Find where the given text appears and provide that cell's center as (x, y) coordinate. 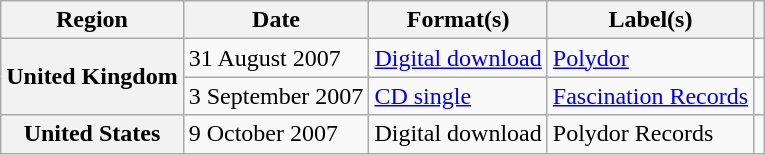
9 October 2007 (276, 134)
United Kingdom (92, 77)
3 September 2007 (276, 96)
United States (92, 134)
Polydor Records (650, 134)
Region (92, 20)
Label(s) (650, 20)
Fascination Records (650, 96)
Polydor (650, 58)
CD single (458, 96)
31 August 2007 (276, 58)
Format(s) (458, 20)
Date (276, 20)
